For the text-containing cell, return its midpoint in [X, Y] coordinate format. 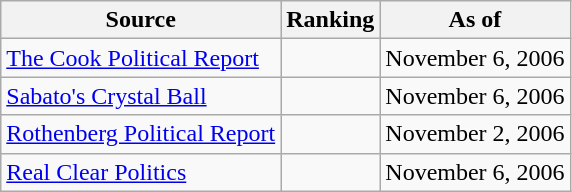
The Cook Political Report [141, 58]
November 2, 2006 [475, 134]
Real Clear Politics [141, 172]
Rothenberg Political Report [141, 134]
Sabato's Crystal Ball [141, 96]
Source [141, 20]
As of [475, 20]
Ranking [330, 20]
